Detect which cell encompasses the target text, then output its [X, Y] center coordinate. 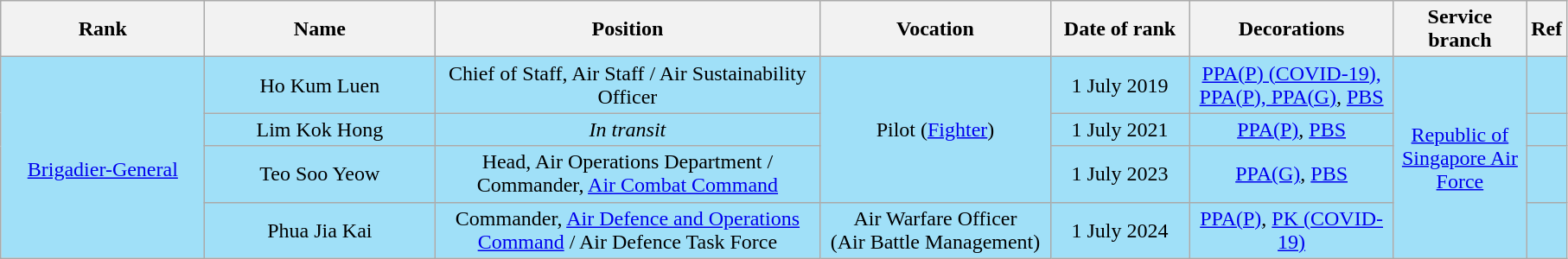
1 July 2019 [1120, 85]
Date of rank [1120, 29]
Ref [1547, 29]
PPA(G), PBS [1291, 174]
Chief of Staff, Air Staff / Air Sustainability Officer [628, 85]
Air Warfare Officer(Air Battle Management) [935, 230]
Phua Jia Kai [320, 230]
Name [320, 29]
Service branch [1460, 29]
PPA(P), PK (COVID-19) [1291, 230]
Lim Kok Hong [320, 129]
Vocation [935, 29]
1 July 2024 [1120, 230]
Pilot (Fighter) [935, 129]
Brigadier-General [103, 157]
1 July 2023 [1120, 174]
PPA(P), PBS [1291, 129]
Ho Kum Luen [320, 85]
Republic of Singapore Air Force [1460, 157]
Teo Soo Yeow [320, 174]
Decorations [1291, 29]
1 July 2021 [1120, 129]
Commander, Air Defence and Operations Command / Air Defence Task Force [628, 230]
Position [628, 29]
Head, Air Operations Department / Commander, Air Combat Command [628, 174]
PPA(P) (COVID-19), PPA(P), PPA(G), PBS [1291, 85]
In transit [628, 129]
Rank [103, 29]
